Find where the given text appears and provide that cell's center as (X, Y) coordinate. 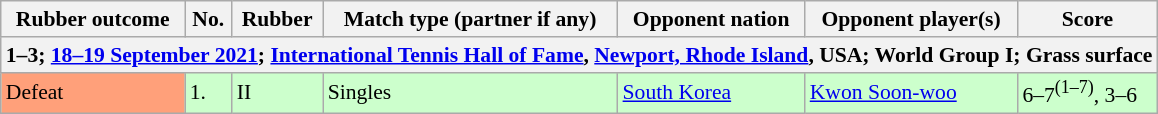
1–3; 18–19 September 2021; International Tennis Hall of Fame, Newport, Rhode Island, USA; World Group I; Grass surface (580, 55)
Rubber outcome (93, 19)
Score (1087, 19)
1. (208, 92)
No. (208, 19)
Rubber (278, 19)
Opponent nation (712, 19)
Kwon Soon-woo (912, 92)
Match type (partner if any) (470, 19)
Defeat (93, 92)
Opponent player(s) (912, 19)
6–7(1–7), 3–6 (1087, 92)
South Korea (712, 92)
Singles (470, 92)
II (278, 92)
